Locate the cell with the specified text and output its [x, y] center coordinate. 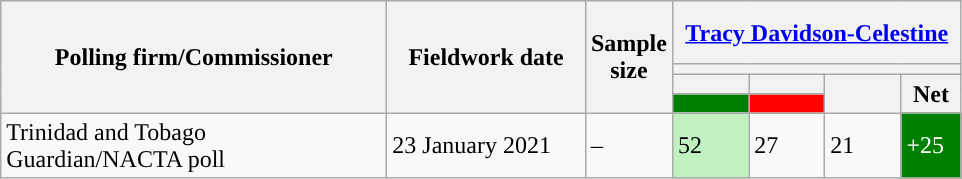
27 [787, 146]
+25 [931, 146]
52 [710, 146]
23 January 2021 [486, 146]
Net [931, 94]
21 [863, 146]
Trinidad and Tobago Guardian/NACTA poll [194, 146]
– [628, 146]
Tracy Davidson-Celestine [816, 32]
Sample size [628, 57]
Fieldwork date [486, 57]
Polling firm/Commissioner [194, 57]
